Extract the [X, Y] coordinate from the center of the cell holding the provided text.  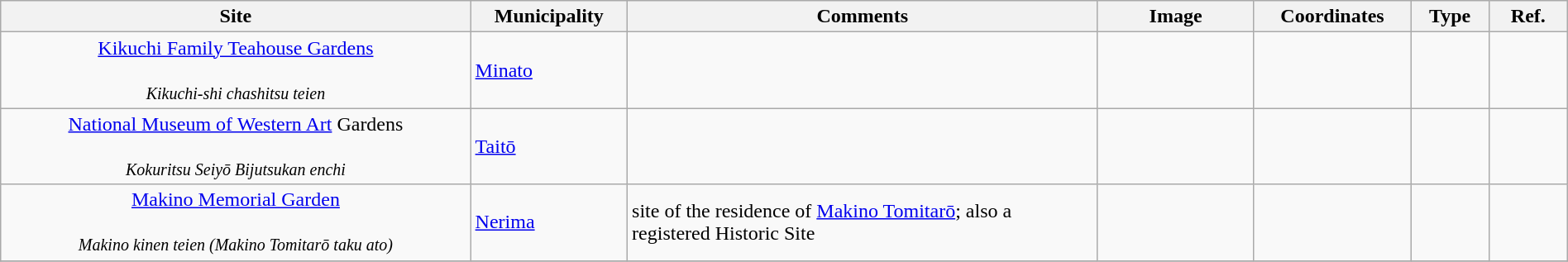
site of the residence of Makino Tomitarō; also a registered Historic Site [863, 222]
Type [1451, 17]
Kikuchi Family Teahouse GardensKikuchi-shi chashitsu teien [236, 70]
Minato [549, 70]
Taitō [549, 146]
Nerima [549, 222]
Comments [863, 17]
Coordinates [1331, 17]
Makino Memorial GardenMakino kinen teien (Makino Tomitarō taku ato) [236, 222]
Image [1176, 17]
Municipality [549, 17]
Site [236, 17]
Ref. [1528, 17]
National Museum of Western Art GardensKokuritsu Seiyō Bijutsukan enchi [236, 146]
